Output the [X, Y] coordinate of the center of the cell containing the given text.  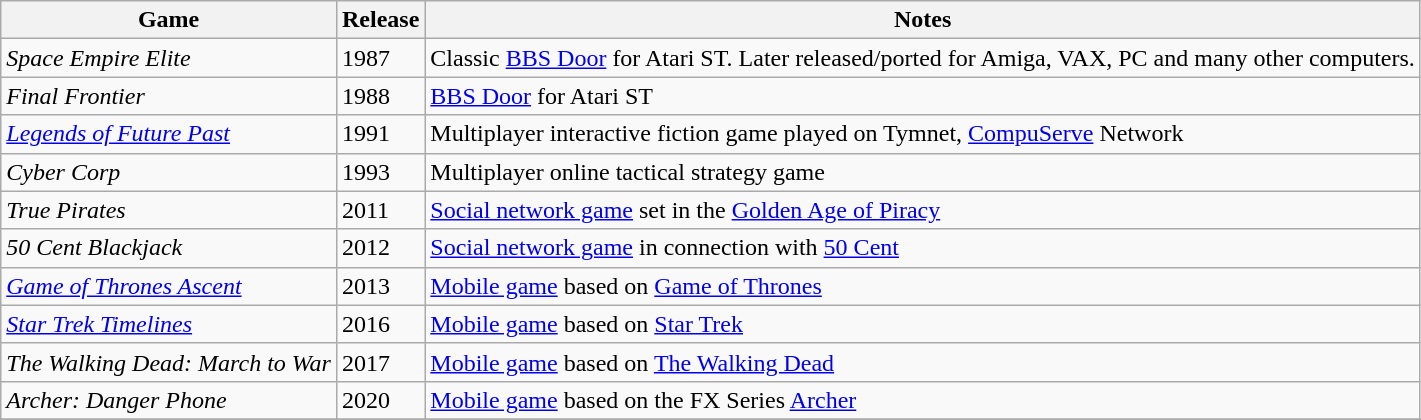
2013 [380, 286]
Mobile game based on The Walking Dead [923, 362]
2017 [380, 362]
Mobile game based on Game of Thrones [923, 286]
50 Cent Blackjack [169, 248]
1991 [380, 134]
Space Empire Elite [169, 58]
Star Trek Timelines [169, 324]
Social network game in connection with 50 Cent [923, 248]
Multiplayer online tactical strategy game [923, 172]
Notes [923, 20]
Classic BBS Door for Atari ST. Later released/ported for Amiga, VAX, PC and many other computers. [923, 58]
Multiplayer interactive fiction game played on Tymnet, CompuServe Network [923, 134]
Game of Thrones Ascent [169, 286]
True Pirates [169, 210]
Game [169, 20]
BBS Door for Atari ST [923, 96]
Release [380, 20]
1987 [380, 58]
Social network game set in the Golden Age of Piracy [923, 210]
Cyber Corp [169, 172]
Legends of Future Past [169, 134]
Archer: Danger Phone [169, 400]
2011 [380, 210]
2012 [380, 248]
The Walking Dead: March to War [169, 362]
1993 [380, 172]
Mobile game based on the FX Series Archer [923, 400]
2020 [380, 400]
2016 [380, 324]
Final Frontier [169, 96]
Mobile game based on Star Trek [923, 324]
1988 [380, 96]
